Capture the cell that displays the provided text and extract its (X, Y) central coordinate. 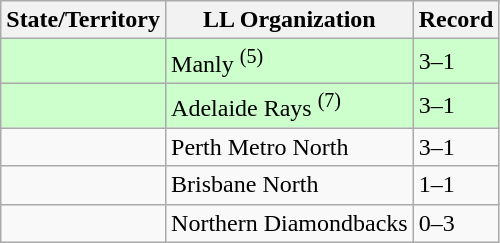
Northern Diamondbacks (290, 223)
1–1 (456, 185)
LL Organization (290, 20)
Record (456, 20)
State/Territory (84, 20)
Perth Metro North (290, 147)
Manly (5) (290, 62)
0–3 (456, 223)
Brisbane North (290, 185)
Adelaide Rays (7) (290, 106)
